Pinpoint the cell where the given text exists, returning its (x, y) midpoint coordinate. 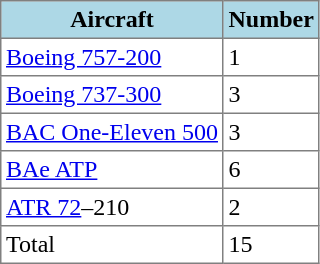
Boeing 757-200 (112, 57)
ATR 72–210 (112, 207)
2 (271, 207)
6 (271, 170)
1 (271, 57)
15 (271, 245)
Number (271, 20)
Total (112, 245)
Aircraft (112, 20)
Boeing 737-300 (112, 95)
BAe ATP (112, 170)
BAC One-Eleven 500 (112, 132)
